Detect which cell encompasses the target text, then output its [x, y] center coordinate. 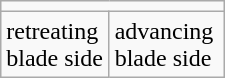
retreating blade side [55, 44]
advancing blade side [166, 44]
